Search for the cell housing the specified text and yield its [x, y] center coordinate. 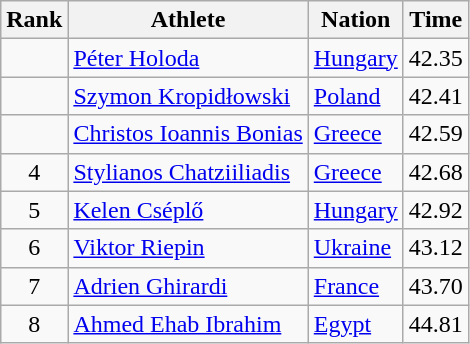
Viktor Riepin [188, 248]
Time [436, 20]
France [356, 286]
Péter Holoda [188, 58]
Poland [356, 96]
Stylianos Chatziiliadis [188, 172]
42.92 [436, 210]
6 [34, 248]
Kelen Cséplő [188, 210]
Rank [34, 20]
42.68 [436, 172]
8 [34, 324]
Athlete [188, 20]
5 [34, 210]
7 [34, 286]
Ahmed Ehab Ibrahim [188, 324]
Ukraine [356, 248]
42.35 [436, 58]
Egypt [356, 324]
4 [34, 172]
Adrien Ghirardi [188, 286]
Nation [356, 20]
42.41 [436, 96]
Szymon Kropidłowski [188, 96]
44.81 [436, 324]
42.59 [436, 134]
43.70 [436, 286]
Christos Ioannis Bonias [188, 134]
43.12 [436, 248]
